Return [x, y] of the center of cell containing provided text 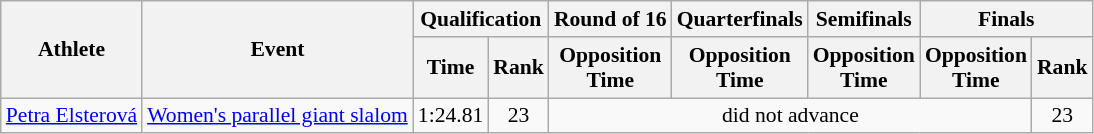
Time [450, 68]
Women's parallel giant slalom [278, 116]
Semifinals [864, 19]
Event [278, 50]
1:24.81 [450, 116]
Petra Elsterová [72, 116]
Finals [1006, 19]
Qualification [481, 19]
Round of 16 [610, 19]
Quarterfinals [740, 19]
Athlete [72, 50]
did not advance [790, 116]
